For the text-containing cell, return its midpoint in [X, Y] coordinate format. 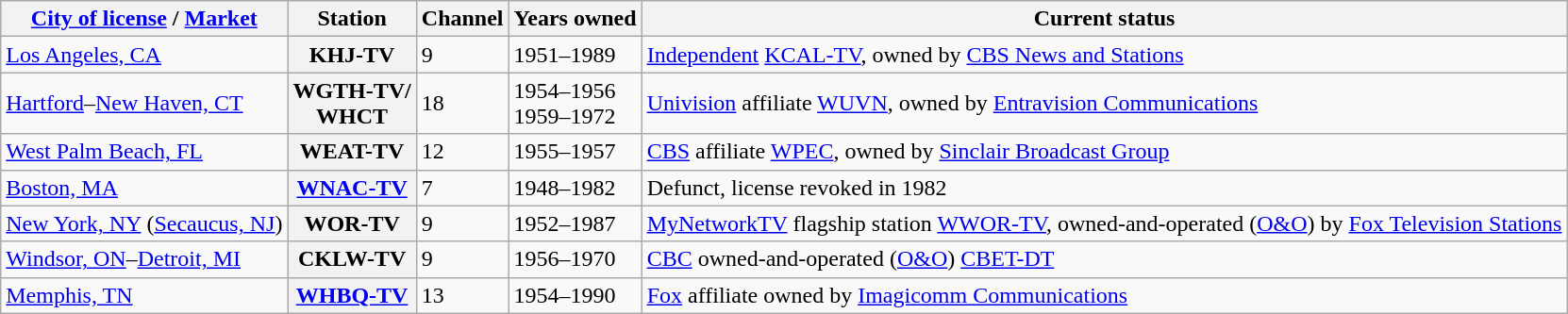
Channel [462, 19]
1955–1957 [575, 152]
Fox affiliate owned by Imagicomm Communications [1104, 295]
MyNetworkTV flagship station WWOR-TV, owned-and-operated (O&O) by Fox Television Stations [1104, 223]
West Palm Beach, FL [144, 152]
13 [462, 295]
18 [462, 104]
Station [352, 19]
City of license / Market [144, 19]
WGTH-TV/WHCT [352, 104]
Hartford–New Haven, CT [144, 104]
12 [462, 152]
Defunct, license revoked in 1982 [1104, 188]
WNAC-TV [352, 188]
CKLW-TV [352, 259]
Univision affiliate WUVN, owned by Entravision Communications [1104, 104]
Memphis, TN [144, 295]
New York, NY (Secaucus, NJ) [144, 223]
1951–1989 [575, 55]
Boston, MA [144, 188]
Los Angeles, CA [144, 55]
WHBQ-TV [352, 295]
1954–1990 [575, 295]
Current status [1104, 19]
Independent KCAL-TV, owned by CBS News and Stations [1104, 55]
WEAT-TV [352, 152]
WOR-TV [352, 223]
1952–1987 [575, 223]
CBS affiliate WPEC, owned by Sinclair Broadcast Group [1104, 152]
7 [462, 188]
1954–19561959–1972 [575, 104]
CBC owned-and-operated (O&O) CBET-DT [1104, 259]
Years owned [575, 19]
1956–1970 [575, 259]
1948–1982 [575, 188]
KHJ-TV [352, 55]
Windsor, ON–Detroit, MI [144, 259]
